Extract the [x, y] coordinate from the center of the cell holding the provided text.  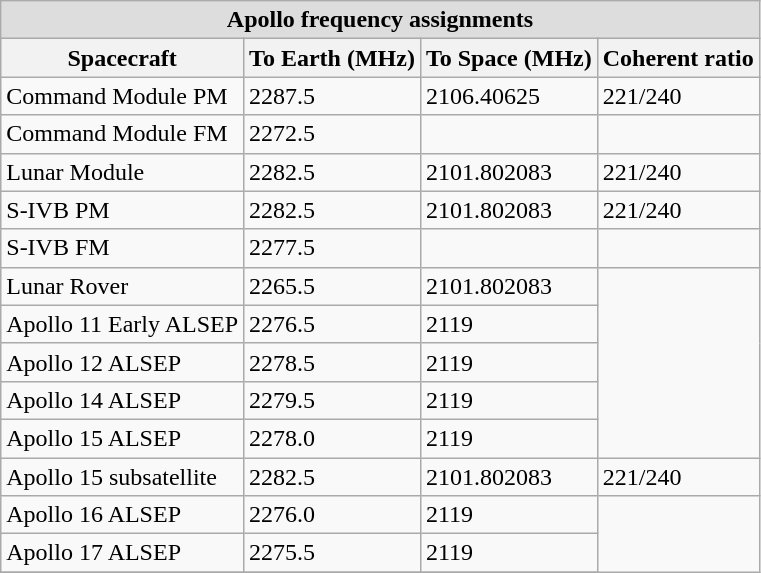
Apollo 15 subsatellite [122, 477]
2279.5 [332, 400]
2265.5 [332, 286]
2106.40625 [508, 96]
Apollo 17 ALSEP [122, 553]
2278.5 [332, 362]
2272.5 [332, 134]
2275.5 [332, 553]
2276.5 [332, 324]
Command Module FM [122, 134]
Lunar Rover [122, 286]
2287.5 [332, 96]
S-IVB PM [122, 210]
Apollo frequency assignments [380, 20]
Apollo 11 Early ALSEP [122, 324]
Apollo 12 ALSEP [122, 362]
Lunar Module [122, 172]
Spacecraft [122, 58]
Command Module PM [122, 96]
2278.0 [332, 438]
To Earth (MHz) [332, 58]
S-IVB FM [122, 248]
2276.0 [332, 515]
To Space (MHz) [508, 58]
Apollo 16 ALSEP [122, 515]
2277.5 [332, 248]
Apollo 15 ALSEP [122, 438]
Coherent ratio [678, 58]
Apollo 14 ALSEP [122, 400]
